Capture the cell that displays the provided text and extract its [x, y] central coordinate. 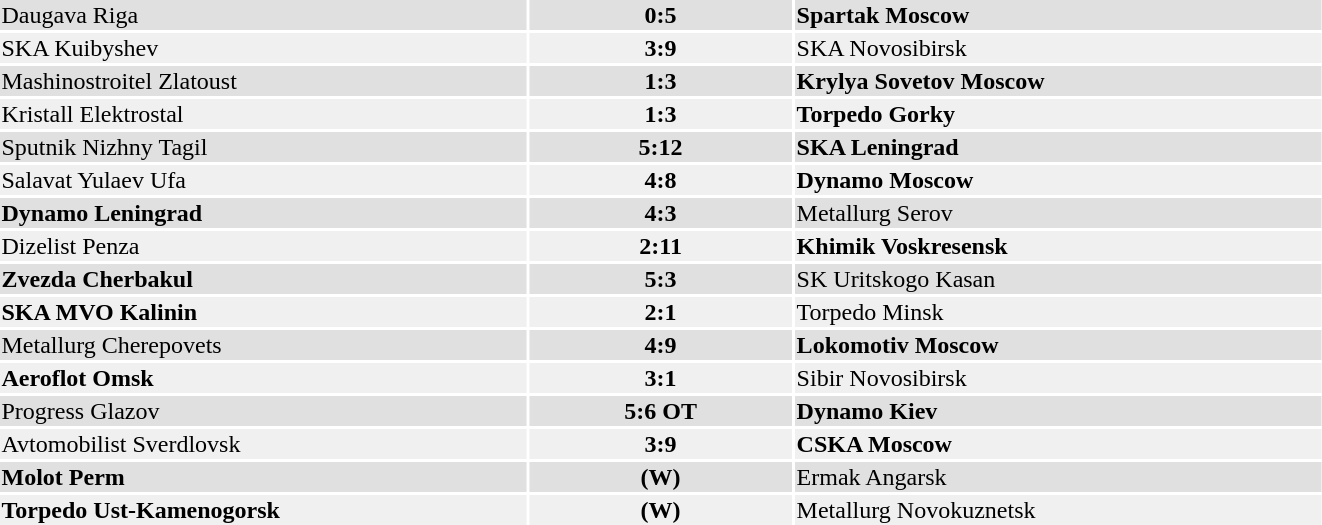
Progress Glazov [263, 411]
SK Uritskogo Kasan [1058, 279]
5:12 [660, 147]
Metallurg Novokuznetsk [1058, 510]
3:1 [660, 378]
0:5 [660, 15]
5:3 [660, 279]
SKA MVO Kalinin [263, 312]
Torpedo Gorky [1058, 114]
Salavat Yulaev Ufa [263, 180]
Ermak Angarsk [1058, 477]
SKA Leningrad [1058, 147]
SKA Novosibirsk [1058, 48]
Aeroflot Omsk [263, 378]
2:1 [660, 312]
Metallurg Cherepovets [263, 345]
CSKA Moscow [1058, 444]
Dynamo Kiev [1058, 411]
4:8 [660, 180]
Daugava Riga [263, 15]
Mashinostroitel Zlatoust [263, 81]
Dizelist Penza [263, 246]
Lokomotiv Moscow [1058, 345]
SKA Kuibyshev [263, 48]
5:6 OT [660, 411]
Sibir Novosibirsk [1058, 378]
2:11 [660, 246]
Avtomobilist Sverdlovsk [263, 444]
Zvezda Cherbakul [263, 279]
Khimik Voskresensk [1058, 246]
Metallurg Serov [1058, 213]
4:9 [660, 345]
Krylya Sovetov Moscow [1058, 81]
Sputnik Nizhny Tagil [263, 147]
Kristall Elektrostal [263, 114]
Dynamo Moscow [1058, 180]
Spartak Moscow [1058, 15]
Molot Perm [263, 477]
4:3 [660, 213]
Dynamo Leningrad [263, 213]
Torpedo Minsk [1058, 312]
Torpedo Ust-Kamenogorsk [263, 510]
